Determine the [x, y] coordinate at the center of the cell enclosing the given text.  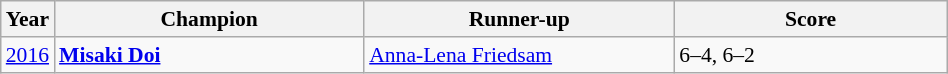
2016 [28, 55]
Runner-up [519, 19]
Year [28, 19]
Anna-Lena Friedsam [519, 55]
Champion [209, 19]
Score [810, 19]
Misaki Doi [209, 55]
6–4, 6–2 [810, 55]
